From the cell containing the given text, extract its center point as (x, y) coordinate. 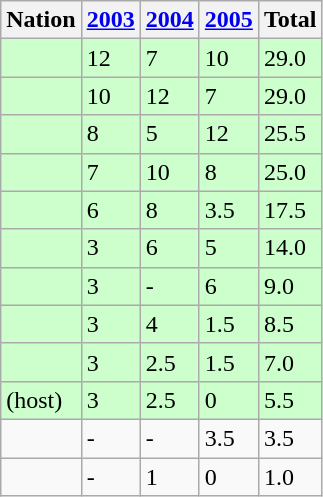
7.0 (290, 362)
25.0 (290, 172)
1.0 (290, 477)
2005 (228, 20)
1 (170, 477)
Total (290, 20)
2004 (170, 20)
5.5 (290, 400)
(host) (41, 400)
14.0 (290, 248)
Nation (41, 20)
25.5 (290, 134)
17.5 (290, 210)
9.0 (290, 286)
2003 (110, 20)
8.5 (290, 324)
4 (170, 324)
